Provide the [X, Y] coordinate of the cell's center where the given text is located.  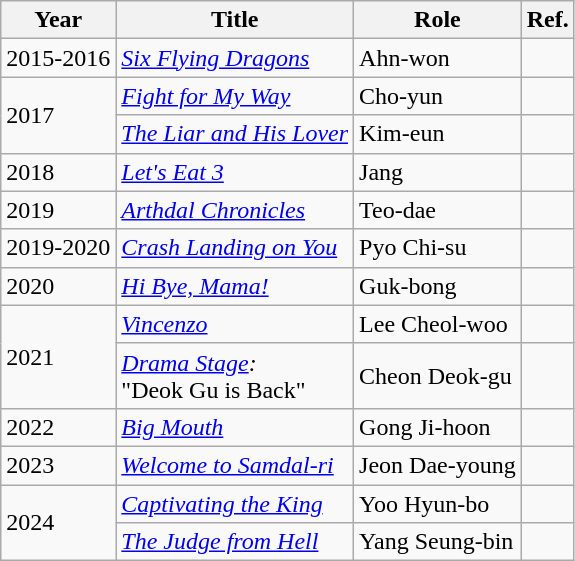
Title [235, 20]
Arthdal Chronicles [235, 210]
2015-2016 [58, 58]
Yoo Hyun-bo [438, 503]
2023 [58, 465]
2020 [58, 286]
2019-2020 [58, 248]
Pyo Chi-su [438, 248]
Welcome to Samdal-ri [235, 465]
Drama Stage:"Deok Gu is Back" [235, 376]
2022 [58, 427]
Hi Bye, Mama! [235, 286]
Kim-eun [438, 134]
Jang [438, 172]
Guk-bong [438, 286]
2017 [58, 115]
Cho-yun [438, 96]
Ref. [548, 20]
Crash Landing on You [235, 248]
Gong Ji-hoon [438, 427]
Six Flying Dragons [235, 58]
Year [58, 20]
Teo-dae [438, 210]
Big Mouth [235, 427]
2018 [58, 172]
The Liar and His Lover [235, 134]
Vincenzo [235, 324]
Cheon Deok-gu [438, 376]
Role [438, 20]
Captivating the King [235, 503]
Let's Eat 3 [235, 172]
Jeon Dae-young [438, 465]
Lee Cheol-woo [438, 324]
Ahn-won [438, 58]
Yang Seung-bin [438, 542]
The Judge from Hell [235, 542]
2019 [58, 210]
2024 [58, 522]
Fight for My Way [235, 96]
2021 [58, 356]
